Pinpoint the cell where the given text exists, returning its [x, y] midpoint coordinate. 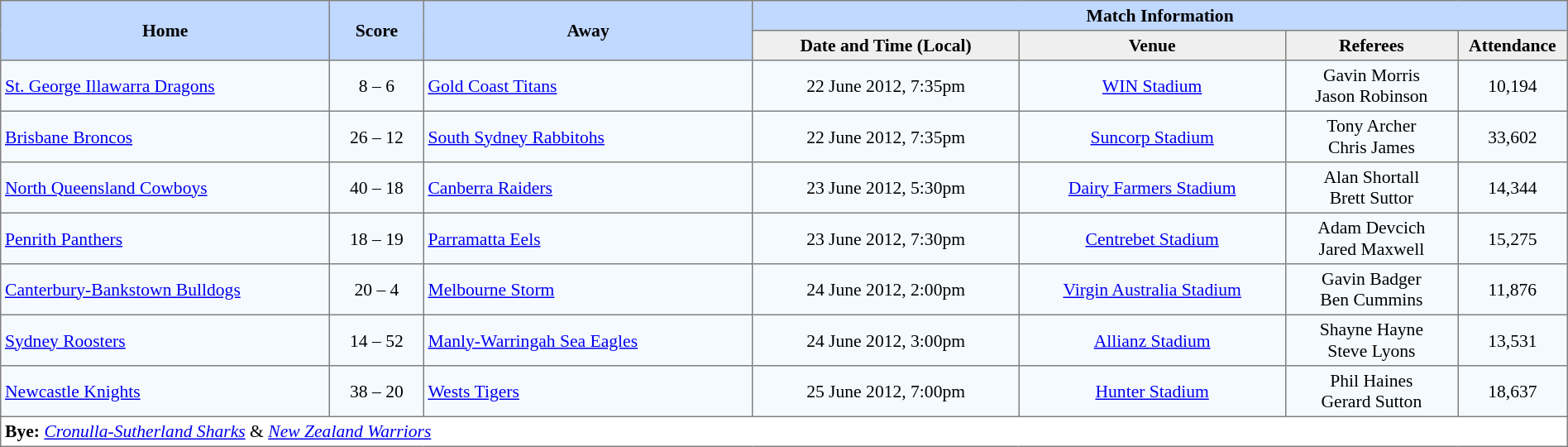
Melbourne Storm [588, 290]
Tony Archer Chris James [1371, 137]
Phil Haines Gerard Sutton [1371, 392]
11,876 [1513, 290]
Canberra Raiders [588, 188]
Adam Devcich Jared Maxwell [1371, 238]
10,194 [1513, 86]
Virgin Australia Stadium [1152, 290]
Sydney Roosters [165, 340]
Dairy Farmers Stadium [1152, 188]
25 June 2012, 7:00pm [886, 392]
Gold Coast Titans [588, 86]
24 June 2012, 3:00pm [886, 340]
14 – 52 [377, 340]
23 June 2012, 5:30pm [886, 188]
Brisbane Broncos [165, 137]
WIN Stadium [1152, 86]
Score [377, 31]
15,275 [1513, 238]
Attendance [1513, 46]
Referees [1371, 46]
24 June 2012, 2:00pm [886, 290]
Newcastle Knights [165, 392]
26 – 12 [377, 137]
Penrith Panthers [165, 238]
14,344 [1513, 188]
Venue [1152, 46]
Gavin Morris Jason Robinson [1371, 86]
38 – 20 [377, 392]
Home [165, 31]
Match Information [1159, 16]
Date and Time (Local) [886, 46]
18 – 19 [377, 238]
St. George Illawarra Dragons [165, 86]
40 – 18 [377, 188]
Hunter Stadium [1152, 392]
Centrebet Stadium [1152, 238]
33,602 [1513, 137]
8 – 6 [377, 86]
North Queensland Cowboys [165, 188]
18,637 [1513, 392]
Gavin Badger Ben Cummins [1371, 290]
Wests Tigers [588, 392]
13,531 [1513, 340]
Manly-Warringah Sea Eagles [588, 340]
Parramatta Eels [588, 238]
Canterbury-Bankstown Bulldogs [165, 290]
Bye: Cronulla-Sutherland Sharks & New Zealand Warriors [784, 431]
Allianz Stadium [1152, 340]
Alan Shortall Brett Suttor [1371, 188]
20 – 4 [377, 290]
South Sydney Rabbitohs [588, 137]
Shayne Hayne Steve Lyons [1371, 340]
23 June 2012, 7:30pm [886, 238]
Away [588, 31]
Suncorp Stadium [1152, 137]
